Detect which cell encompasses the target text, then output its (X, Y) center coordinate. 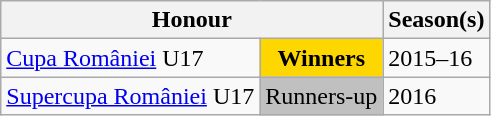
2015–16 (436, 58)
Runners-up (322, 96)
2016 (436, 96)
Honour (192, 20)
Cupa României U17 (130, 58)
Season(s) (436, 20)
Winners (322, 58)
Supercupa României U17 (130, 96)
